Detect which cell encompasses the target text, then output its (x, y) center coordinate. 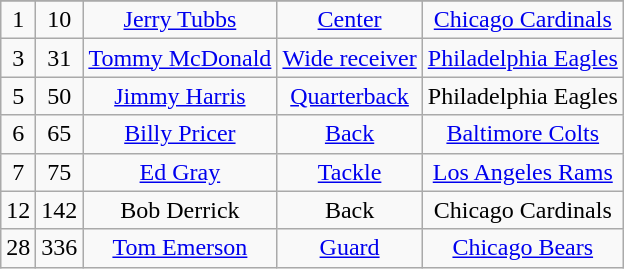
Tommy McDonald (180, 58)
Ed Gray (180, 172)
12 (18, 210)
10 (60, 20)
Wide receiver (350, 58)
336 (60, 248)
Quarterback (350, 96)
5 (18, 96)
Jerry Tubbs (180, 20)
Jimmy Harris (180, 96)
6 (18, 134)
75 (60, 172)
Center (350, 20)
Guard (350, 248)
Bob Derrick (180, 210)
Baltimore Colts (522, 134)
1 (18, 20)
7 (18, 172)
31 (60, 58)
Chicago Bears (522, 248)
Tackle (350, 172)
Los Angeles Rams (522, 172)
28 (18, 248)
Tom Emerson (180, 248)
Billy Pricer (180, 134)
3 (18, 58)
142 (60, 210)
65 (60, 134)
50 (60, 96)
